Determine the (x, y) coordinate at the center of the cell enclosing the given text.  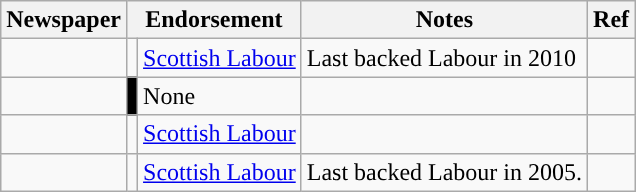
Ref (612, 20)
Endorsement (214, 20)
Notes (444, 20)
Last backed Labour in 2005. (444, 172)
Newspaper (64, 20)
Last backed Labour in 2010 (444, 58)
None (220, 96)
